Pinpoint the cell where the given text exists, returning its (X, Y) midpoint coordinate. 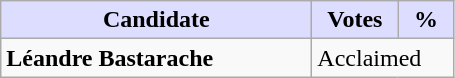
Votes (355, 20)
Acclaimed (383, 58)
Léandre Bastarache (156, 58)
Candidate (156, 20)
% (426, 20)
